Extract the (x, y) coordinate from the center of the cell holding the provided text.  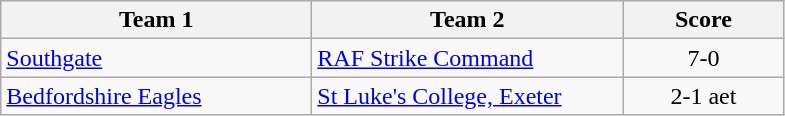
Score (704, 20)
Bedfordshire Eagles (156, 96)
RAF Strike Command (468, 58)
7-0 (704, 58)
Team 2 (468, 20)
Southgate (156, 58)
Team 1 (156, 20)
2-1 aet (704, 96)
St Luke's College, Exeter (468, 96)
